Determine the [x, y] coordinate at the center of the cell enclosing the given text.  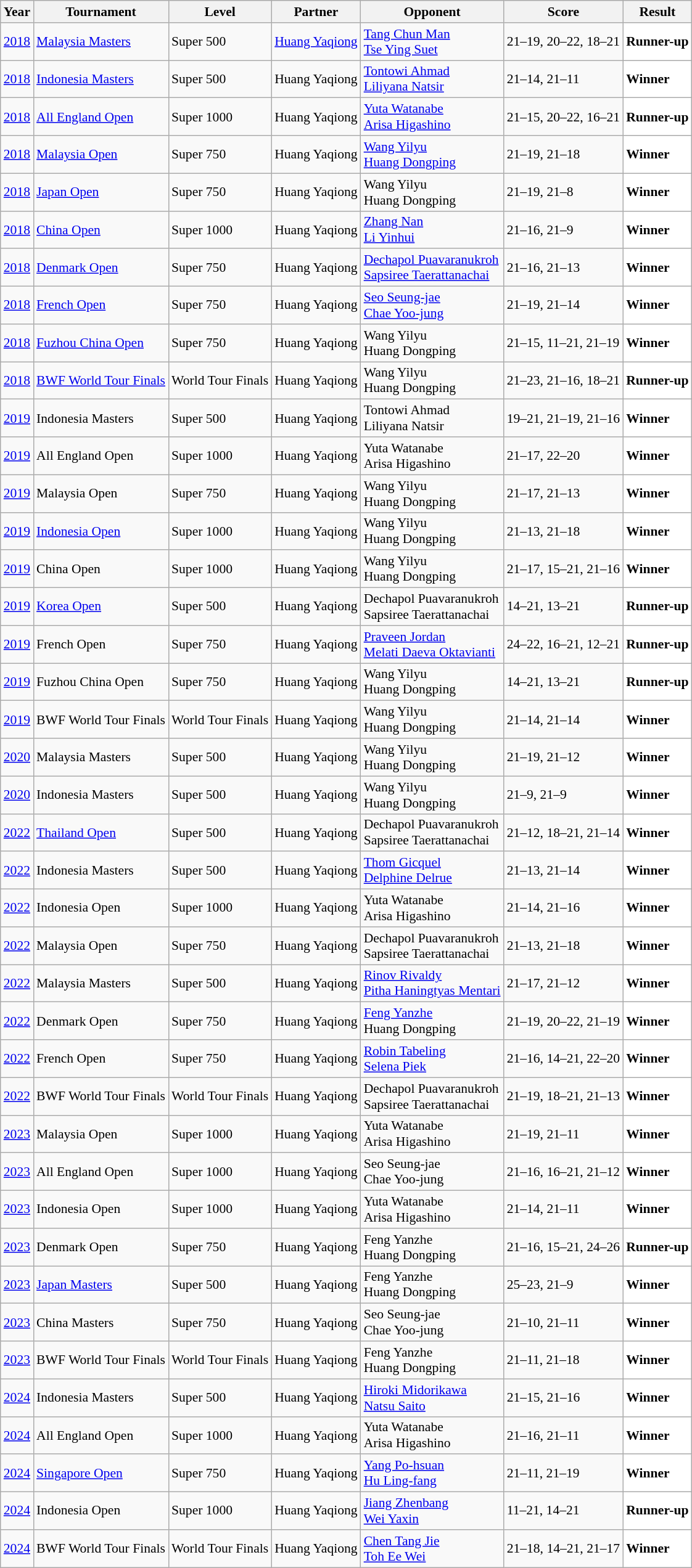
21–19, 20–22, 21–19 [564, 1021]
21–19, 21–12 [564, 757]
Korea Open [101, 606]
21–19, 21–18 [564, 154]
Chen Tang Jie Toh Ee Wei [432, 1548]
21–10, 21–11 [564, 1323]
Singapore Open [101, 1473]
24–22, 16–21, 12–21 [564, 645]
21–16, 21–13 [564, 267]
Praveen Jordan Melati Daeva Oktavianti [432, 645]
21–16, 16–21, 21–12 [564, 1172]
21–18, 14–21, 21–17 [564, 1548]
Level [220, 12]
Zhang Nan Li Yinhui [432, 229]
21–16, 15–21, 24–26 [564, 1247]
Tang Chun Man Tse Ying Suet [432, 42]
21–16, 21–11 [564, 1435]
21–19, 21–11 [564, 1134]
Result [657, 12]
Rinov Rivaldy Pitha Haningtyas Mentari [432, 984]
11–21, 14–21 [564, 1511]
Opponent [432, 12]
25–23, 21–9 [564, 1284]
21–19, 18–21, 21–13 [564, 1096]
21–17, 21–12 [564, 984]
21–15, 20–22, 16–21 [564, 117]
21–23, 21–16, 18–21 [564, 381]
21–19, 21–14 [564, 306]
21–16, 21–9 [564, 229]
21–15, 11–21, 21–19 [564, 343]
21–19, 21–8 [564, 192]
Japan Open [101, 192]
Jiang Zhenbang Wei Yaxin [432, 1511]
Tournament [101, 12]
21–11, 21–18 [564, 1360]
21–17, 21–13 [564, 493]
21–13, 21–14 [564, 870]
Year [17, 12]
21–17, 22–20 [564, 456]
19–21, 21–19, 21–16 [564, 418]
China Masters [101, 1323]
21–15, 21–16 [564, 1398]
Thom Gicquel Delphine Delrue [432, 870]
21–11, 21–19 [564, 1473]
Thailand Open [101, 832]
Score [564, 12]
Hiroki Midorikawa Natsu Saito [432, 1398]
21–12, 18–21, 21–14 [564, 832]
21–17, 15–21, 21–16 [564, 570]
21–16, 14–21, 22–20 [564, 1059]
21–19, 20–22, 18–21 [564, 42]
Partner [316, 12]
21–9, 21–9 [564, 795]
Japan Masters [101, 1284]
21–14, 21–16 [564, 909]
Yang Po-hsuan Hu Ling-fang [432, 1473]
21–14, 21–14 [564, 720]
Robin Tabeling Selena Piek [432, 1059]
